Determine the [x, y] coordinate at the center of the cell enclosing the given text.  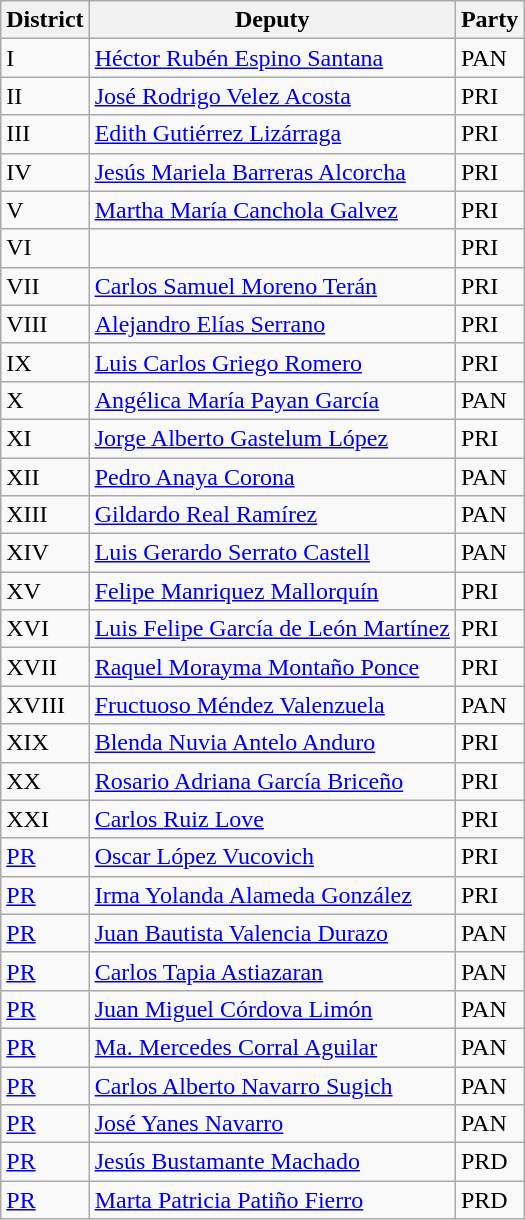
Jesús Bustamante Machado [272, 1162]
Oscar López Vucovich [272, 857]
IX [45, 362]
XI [45, 438]
Fructuoso Méndez Valenzuela [272, 705]
Blenda Nuvia Antelo Anduro [272, 743]
Héctor Rubén Espino Santana [272, 58]
José Rodrigo Velez Acosta [272, 96]
XIX [45, 743]
Jorge Alberto Gastelum López [272, 438]
VII [45, 286]
Pedro Anaya Corona [272, 477]
Carlos Tapia Astiazaran [272, 971]
Luis Gerardo Serrato Castell [272, 553]
Carlos Ruiz Love [272, 819]
XVIII [45, 705]
III [45, 134]
X [45, 400]
Ma. Mercedes Corral Aguilar [272, 1047]
Alejandro Elías Serrano [272, 324]
Gildardo Real Ramírez [272, 515]
XIII [45, 515]
Luis Carlos Griego Romero [272, 362]
VIII [45, 324]
Carlos Samuel Moreno Terán [272, 286]
Juan Miguel Córdova Limón [272, 1009]
Rosario Adriana García Briceño [272, 781]
XVI [45, 629]
Marta Patricia Patiño Fierro [272, 1200]
XXI [45, 819]
Party [489, 20]
VI [45, 248]
Angélica María Payan García [272, 400]
District [45, 20]
Irma Yolanda Alameda González [272, 895]
Carlos Alberto Navarro Sugich [272, 1085]
XX [45, 781]
XII [45, 477]
José Yanes Navarro [272, 1124]
II [45, 96]
V [45, 210]
Juan Bautista Valencia Durazo [272, 933]
Jesús Mariela Barreras Alcorcha [272, 172]
Felipe Manriquez Mallorquín [272, 591]
Edith Gutiérrez Lizárraga [272, 134]
XV [45, 591]
Raquel Morayma Montaño Ponce [272, 667]
IV [45, 172]
XIV [45, 553]
I [45, 58]
Deputy [272, 20]
Martha María Canchola Galvez [272, 210]
Luis Felipe García de León Martínez [272, 629]
XVII [45, 667]
